Extract the [x, y] coordinate from the center of the cell holding the provided text.  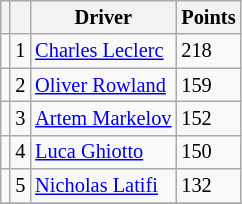
Points [208, 17]
4 [20, 152]
218 [208, 51]
159 [208, 85]
Luca Ghiotto [103, 152]
Charles Leclerc [103, 51]
150 [208, 152]
Driver [103, 17]
3 [20, 118]
Artem Markelov [103, 118]
Oliver Rowland [103, 85]
152 [208, 118]
2 [20, 85]
5 [20, 186]
132 [208, 186]
1 [20, 51]
Nicholas Latifi [103, 186]
